Extract the [x, y] coordinate from the center of the cell holding the provided text.  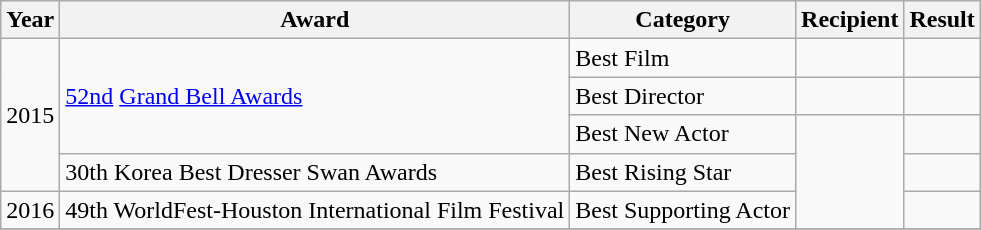
2016 [30, 210]
Year [30, 20]
2015 [30, 115]
Best Film [683, 58]
Best Director [683, 96]
Category [683, 20]
Award [315, 20]
30th Korea Best Dresser Swan Awards [315, 172]
Best New Actor [683, 134]
Best Supporting Actor [683, 210]
Recipient [850, 20]
Result [942, 20]
52nd Grand Bell Awards [315, 96]
49th WorldFest-Houston International Film Festival [315, 210]
Best Rising Star [683, 172]
